Search for the cell housing the specified text and yield its (x, y) center coordinate. 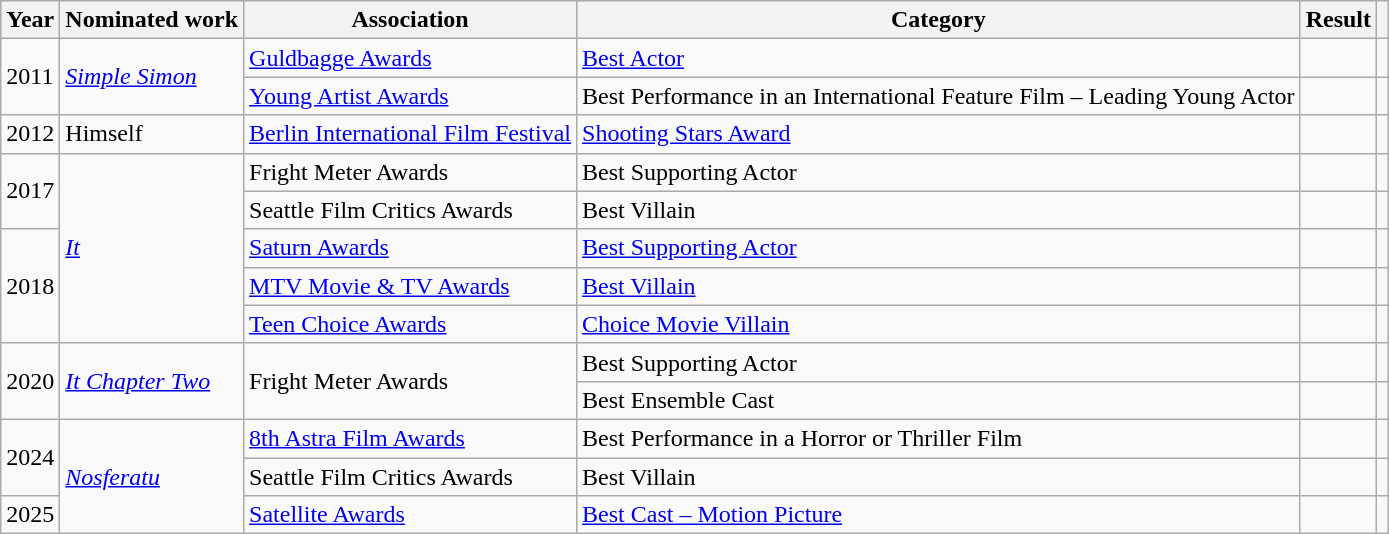
2025 (30, 515)
Best Performance in a Horror or Thriller Film (939, 438)
Simple Simon (152, 77)
It (152, 248)
Guldbagge Awards (410, 58)
2012 (30, 134)
2017 (30, 191)
Shooting Stars Award (939, 134)
Year (30, 20)
2024 (30, 457)
Satellite Awards (410, 515)
Saturn Awards (410, 248)
8th Astra Film Awards (410, 438)
Teen Choice Awards (410, 324)
Berlin International Film Festival (410, 134)
2011 (30, 77)
MTV Movie & TV Awards (410, 286)
Result (1338, 20)
Nosferatu (152, 476)
Category (939, 20)
Association (410, 20)
Best Performance in an International Feature Film – Leading Young Actor (939, 96)
Best Actor (939, 58)
It Chapter Two (152, 381)
2020 (30, 381)
2018 (30, 286)
Young Artist Awards (410, 96)
Nominated work (152, 20)
Choice Movie Villain (939, 324)
Best Ensemble Cast (939, 400)
Himself (152, 134)
Best Cast – Motion Picture (939, 515)
